Scan for the cell matching the given text and deliver its [x, y] coordinate at center. 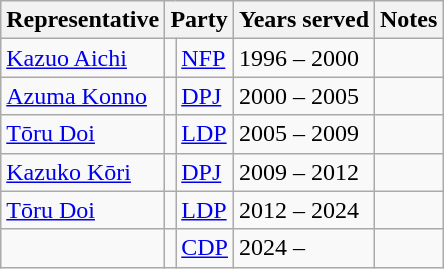
Azuma Konno [83, 96]
Kazuo Aichi [83, 58]
Representative [83, 20]
Party [200, 20]
2012 – 2024 [304, 210]
CDP [205, 248]
2024 – [304, 248]
Notes [409, 20]
Years served [304, 20]
2000 – 2005 [304, 96]
NFP [205, 58]
1996 – 2000 [304, 58]
Kazuko Kōri [83, 172]
2005 – 2009 [304, 134]
2009 – 2012 [304, 172]
